Search for the cell housing the specified text and yield its [X, Y] center coordinate. 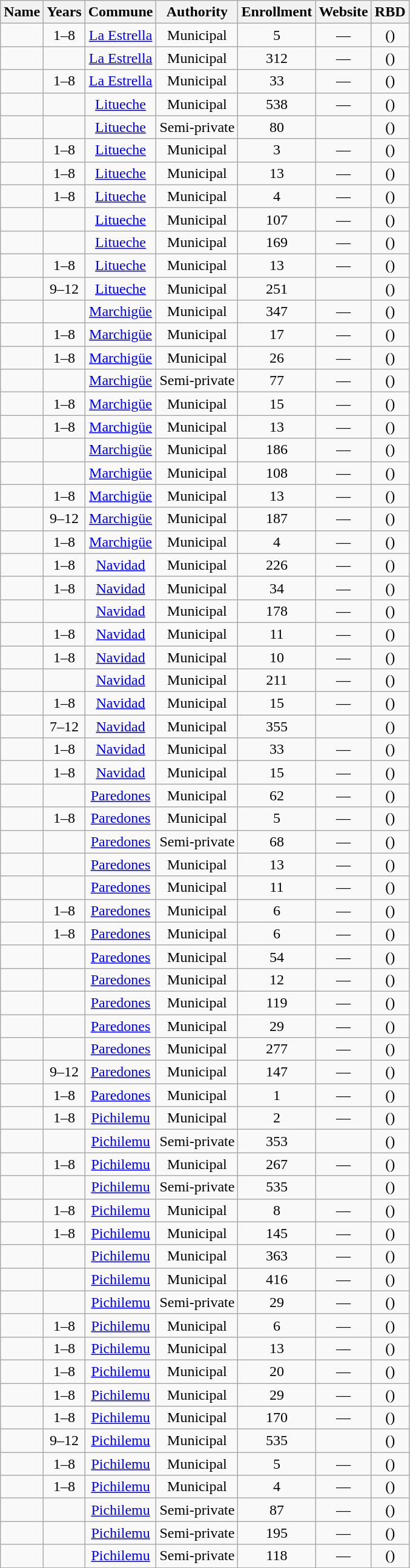
251 [277, 289]
178 [277, 611]
211 [277, 680]
62 [277, 796]
267 [277, 1164]
7–12 [64, 726]
538 [277, 104]
RBD [390, 12]
363 [277, 1256]
87 [277, 1510]
20 [277, 1371]
353 [277, 1141]
77 [277, 381]
277 [277, 1049]
2 [277, 1118]
145 [277, 1233]
195 [277, 1533]
186 [277, 450]
169 [277, 242]
Name [22, 12]
12 [277, 980]
Years [64, 12]
26 [277, 358]
Authority [197, 12]
119 [277, 1003]
118 [277, 1556]
170 [277, 1418]
108 [277, 473]
Website [343, 12]
8 [277, 1210]
355 [277, 726]
34 [277, 588]
Enrollment [277, 12]
54 [277, 957]
312 [277, 58]
147 [277, 1072]
3 [277, 150]
347 [277, 312]
17 [277, 335]
Commune [121, 12]
68 [277, 842]
1 [277, 1095]
226 [277, 565]
80 [277, 127]
416 [277, 1279]
107 [277, 219]
10 [277, 657]
187 [277, 519]
